Locate the cell with the specified text and output its (X, Y) center coordinate. 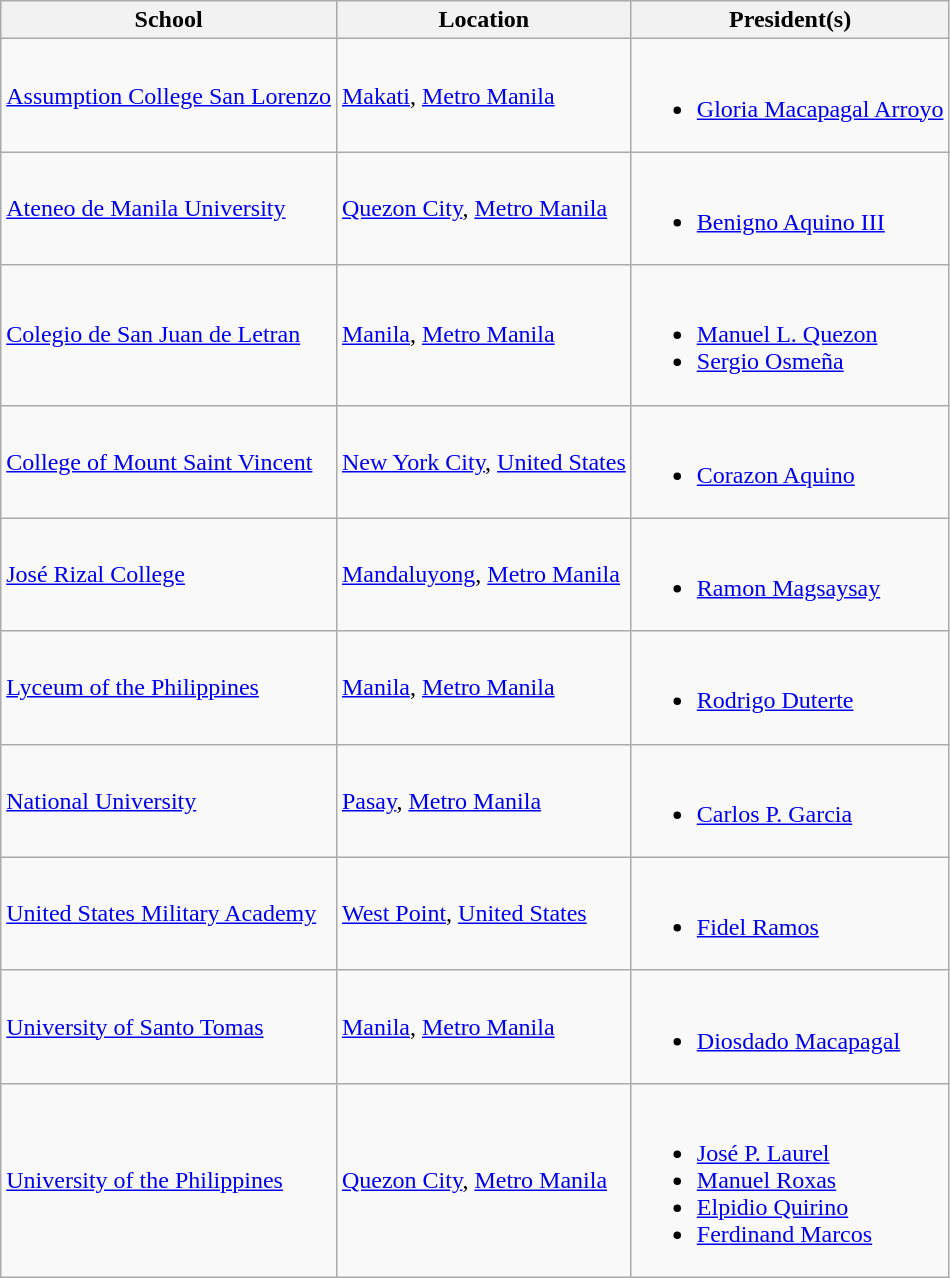
President(s) (790, 20)
Mandaluyong, Metro Manila (484, 574)
Pasay, Metro Manila (484, 800)
José P. LaurelManuel RoxasElpidio QuirinoFerdinand Marcos (790, 1180)
Ramon Magsaysay (790, 574)
José Rizal College (169, 574)
Makati, Metro Manila (484, 96)
Assumption College San Lorenzo (169, 96)
Colegio de San Juan de Letran (169, 335)
Fidel Ramos (790, 914)
University of Santo Tomas (169, 1026)
West Point, United States (484, 914)
Rodrigo Duterte (790, 688)
New York City, United States (484, 462)
University of the Philippines (169, 1180)
College of Mount Saint Vincent (169, 462)
Gloria Macapagal Arroyo (790, 96)
Manuel L. QuezonSergio Osmeña (790, 335)
Diosdado Macapagal (790, 1026)
Carlos P. Garcia (790, 800)
Ateneo de Manila University (169, 208)
National University (169, 800)
Lyceum of the Philippines (169, 688)
United States Military Academy (169, 914)
Benigno Aquino III (790, 208)
Corazon Aquino (790, 462)
School (169, 20)
Location (484, 20)
